Return the (x, y) coordinate for the center point of the cell that contains the specified text.  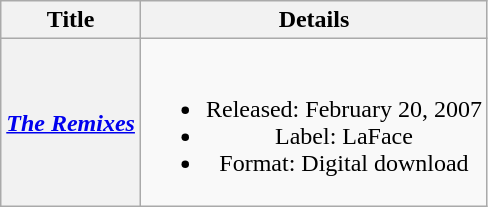
The Remixes (71, 122)
Released: February 20, 2007Label: LaFaceFormat: Digital download (314, 122)
Title (71, 20)
Details (314, 20)
